Extract the [x, y] coordinate from the center of the cell holding the provided text.  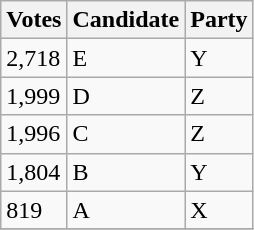
1,804 [34, 172]
A [126, 210]
819 [34, 210]
Candidate [126, 20]
C [126, 134]
1,999 [34, 96]
D [126, 96]
E [126, 58]
Votes [34, 20]
1,996 [34, 134]
2,718 [34, 58]
B [126, 172]
Party [219, 20]
X [219, 210]
